Extract the [X, Y] coordinate from the center of the cell holding the provided text.  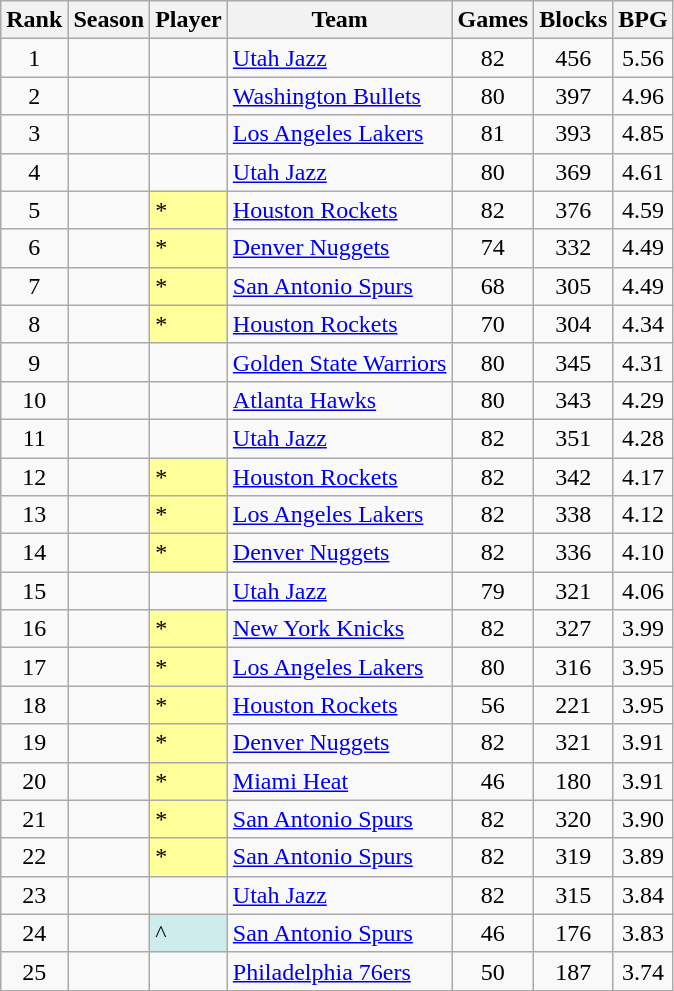
3.89 [643, 857]
18 [34, 705]
79 [493, 591]
11 [34, 438]
343 [574, 400]
4.59 [643, 210]
Player [189, 20]
4.12 [643, 515]
342 [574, 477]
332 [574, 248]
8 [34, 324]
4 [34, 172]
3.84 [643, 895]
Philadelphia 76ers [340, 971]
2 [34, 96]
70 [493, 324]
21 [34, 819]
Blocks [574, 20]
4.61 [643, 172]
221 [574, 705]
6 [34, 248]
New York Knicks [340, 629]
338 [574, 515]
4.96 [643, 96]
Golden State Warriors [340, 362]
7 [34, 286]
3.74 [643, 971]
315 [574, 895]
Season [109, 20]
9 [34, 362]
4.29 [643, 400]
320 [574, 819]
14 [34, 553]
456 [574, 58]
56 [493, 705]
3.90 [643, 819]
4.85 [643, 134]
50 [493, 971]
19 [34, 743]
336 [574, 553]
17 [34, 667]
22 [34, 857]
376 [574, 210]
4.10 [643, 553]
23 [34, 895]
319 [574, 857]
Atlanta Hawks [340, 400]
3 [34, 134]
16 [34, 629]
180 [574, 781]
68 [493, 286]
Rank [34, 20]
4.31 [643, 362]
^ [189, 933]
12 [34, 477]
3.83 [643, 933]
393 [574, 134]
13 [34, 515]
4.17 [643, 477]
369 [574, 172]
15 [34, 591]
5 [34, 210]
25 [34, 971]
327 [574, 629]
187 [574, 971]
BPG [643, 20]
351 [574, 438]
345 [574, 362]
Games [493, 20]
4.06 [643, 591]
Washington Bullets [340, 96]
316 [574, 667]
Miami Heat [340, 781]
Team [340, 20]
4.28 [643, 438]
81 [493, 134]
304 [574, 324]
74 [493, 248]
176 [574, 933]
1 [34, 58]
4.34 [643, 324]
397 [574, 96]
24 [34, 933]
10 [34, 400]
5.56 [643, 58]
305 [574, 286]
3.99 [643, 629]
20 [34, 781]
